Return (X, Y) of the center of cell containing provided text 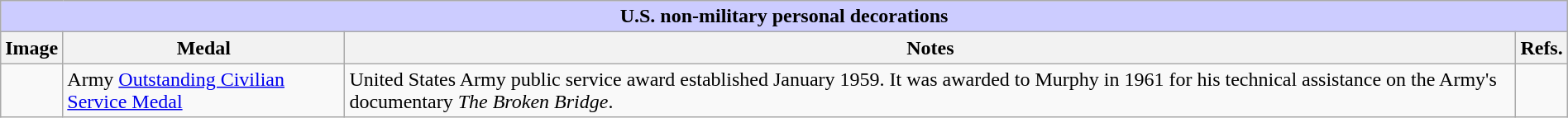
Army Outstanding Civilian Service Medal (203, 91)
Notes (930, 48)
Medal (203, 48)
Refs. (1542, 48)
U.S. non-military personal decorations (784, 17)
Image (31, 48)
